For the text-containing cell, return its midpoint in [X, Y] coordinate format. 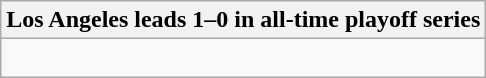
Los Angeles leads 1–0 in all-time playoff series [244, 20]
